Scan for the cell matching the given text and deliver its (x, y) coordinate at center. 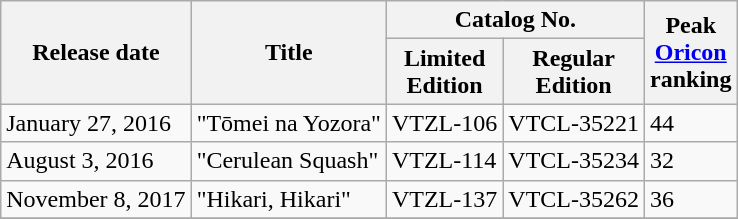
Catalog No. (515, 20)
Title (288, 52)
VTZL-114 (444, 161)
VTCL-35221 (574, 123)
VTCL-35234 (574, 161)
36 (691, 199)
November 8, 2017 (96, 199)
VTZL-106 (444, 123)
January 27, 2016 (96, 123)
Release date (96, 52)
August 3, 2016 (96, 161)
"Hikari, Hikari" (288, 199)
VTCL-35262 (574, 199)
VTZL-137 (444, 199)
32 (691, 161)
RegularEdition (574, 72)
"Cerulean Squash" (288, 161)
PeakOriconranking (691, 52)
"Tōmei na Yozora" (288, 123)
LimitedEdition (444, 72)
44 (691, 123)
